Capture the cell that displays the provided text and extract its (x, y) central coordinate. 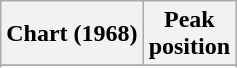
Chart (1968) (72, 34)
Peak position (189, 34)
